Search for the cell housing the specified text and yield its (x, y) center coordinate. 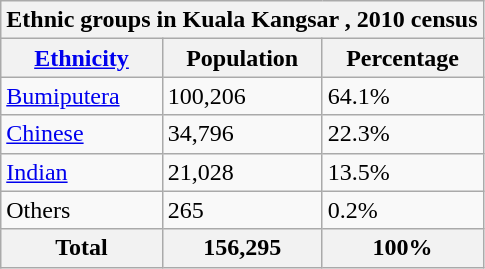
22.3% (402, 134)
21,028 (242, 172)
Bumiputera (82, 96)
34,796 (242, 134)
265 (242, 210)
13.5% (402, 172)
Others (82, 210)
Population (242, 58)
0.2% (402, 210)
Total (82, 248)
Ethnic groups in Kuala Kangsar , 2010 census (242, 20)
Ethnicity (82, 58)
100% (402, 248)
Indian (82, 172)
64.1% (402, 96)
100,206 (242, 96)
156,295 (242, 248)
Chinese (82, 134)
Percentage (402, 58)
